Detect which cell encompasses the target text, then output its [x, y] center coordinate. 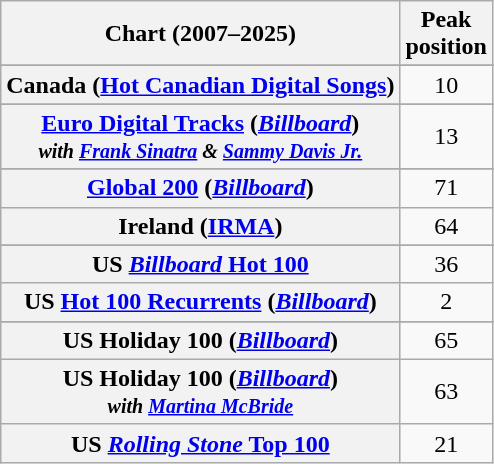
63 [446, 392]
Ireland (IRMA) [200, 226]
65 [446, 340]
US Billboard Hot 100 [200, 264]
Global 200 (Billboard) [200, 188]
21 [446, 443]
2 [446, 302]
US Holiday 100 (Billboard)with Martina McBride [200, 392]
71 [446, 188]
13 [446, 136]
Chart (2007–2025) [200, 34]
64 [446, 226]
Canada (Hot Canadian Digital Songs) [200, 85]
Euro Digital Tracks (Billboard)with Frank Sinatra & Sammy Davis Jr. [200, 136]
US Hot 100 Recurrents (Billboard) [200, 302]
US Rolling Stone Top 100 [200, 443]
Peakposition [446, 34]
36 [446, 264]
US Holiday 100 (Billboard) [200, 340]
10 [446, 85]
